Provide the [X, Y] coordinate of the cell's center where the given text is located.  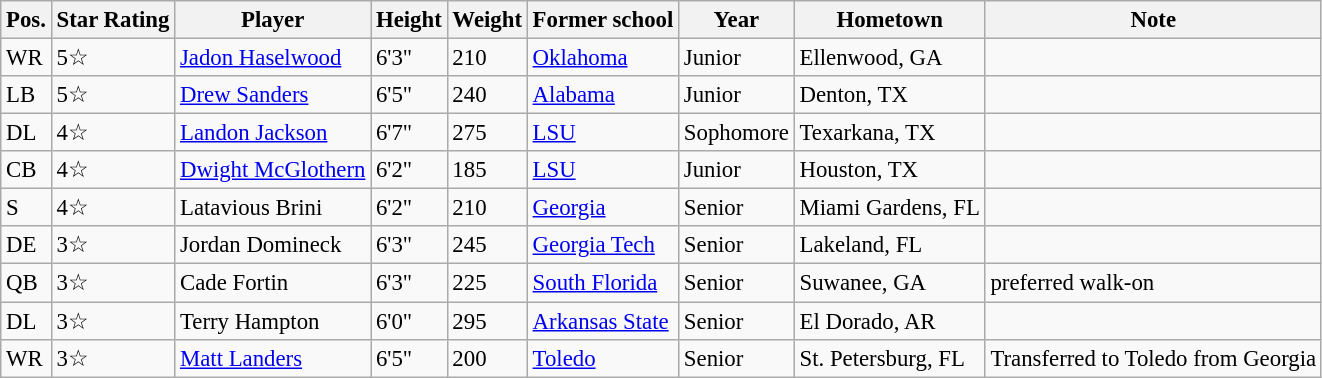
QB [26, 283]
El Dorado, AR [890, 321]
LB [26, 95]
225 [487, 283]
Dwight McGlothern [273, 170]
Former school [602, 20]
Arkansas State [602, 321]
Year [737, 20]
Drew Sanders [273, 95]
Latavious Brini [273, 208]
Terry Hampton [273, 321]
Jordan Domineck [273, 245]
Sophomore [737, 133]
Suwanee, GA [890, 283]
Height [409, 20]
275 [487, 133]
Lakeland, FL [890, 245]
Ellenwood, GA [890, 58]
Jadon Haselwood [273, 58]
6'7" [409, 133]
Pos. [26, 20]
preferred walk-on [1153, 283]
Texarkana, TX [890, 133]
Alabama [602, 95]
Transferred to Toledo from Georgia [1153, 358]
South Florida [602, 283]
Note [1153, 20]
Cade Fortin [273, 283]
Star Rating [112, 20]
Matt Landers [273, 358]
Georgia [602, 208]
Miami Gardens, FL [890, 208]
Toledo [602, 358]
240 [487, 95]
6'0" [409, 321]
200 [487, 358]
DE [26, 245]
CB [26, 170]
Houston, TX [890, 170]
Denton, TX [890, 95]
Landon Jackson [273, 133]
Hometown [890, 20]
185 [487, 170]
Player [273, 20]
S [26, 208]
Oklahoma [602, 58]
Weight [487, 20]
245 [487, 245]
Georgia Tech [602, 245]
St. Petersburg, FL [890, 358]
295 [487, 321]
